Extract the [x, y] coordinate from the center of the cell holding the provided text.  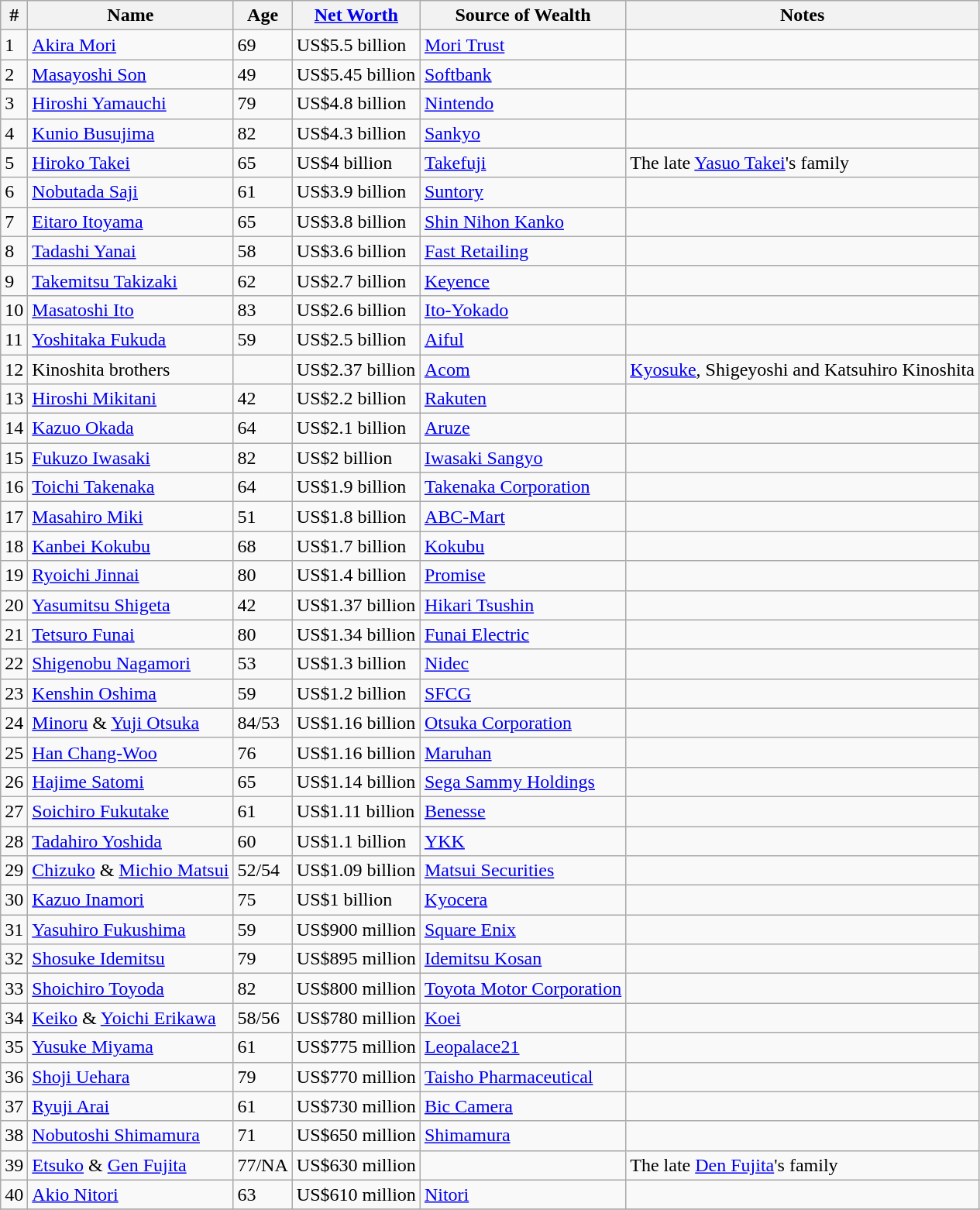
Name [130, 15]
53 [263, 664]
19 [14, 576]
68 [263, 546]
Softbank [522, 74]
Hiroshi Yamauchi [130, 104]
The late Yasuo Takei's family [803, 163]
Nintendo [522, 104]
US$5.45 billion [356, 74]
58 [263, 251]
US$1.8 billion [356, 517]
Keiko & Yoichi Erikawa [130, 1018]
Kunio Busujima [130, 133]
Etsuko & Gen Fujita [130, 1165]
37 [14, 1106]
Tadashi Yanai [130, 251]
Shimamura [522, 1136]
Hikari Tsushin [522, 605]
Kenshin Oshima [130, 693]
Notes [803, 15]
10 [14, 310]
75 [263, 900]
Taisho Pharmaceutical [522, 1077]
Yusuke Miyama [130, 1047]
Shoji Uehara [130, 1077]
US$770 million [356, 1077]
Kazuo Inamori [130, 900]
20 [14, 605]
Shin Nihon Kanko [522, 222]
US$2.37 billion [356, 370]
Hajime Satomi [130, 782]
27 [14, 811]
58/56 [263, 1018]
Acom [522, 370]
Takefuji [522, 163]
US$780 million [356, 1018]
26 [14, 782]
35 [14, 1047]
US$3.9 billion [356, 192]
77/NA [263, 1165]
Masatoshi Ito [130, 310]
Nobutada Saji [130, 192]
US$650 million [356, 1136]
US$2.2 billion [356, 399]
4 [14, 133]
33 [14, 988]
Shosuke Idemitsu [130, 959]
The late Den Fujita's family [803, 1165]
Eitaro Itoyama [130, 222]
US$1.3 billion [356, 664]
Ryoichi Jinnai [130, 576]
US$1.4 billion [356, 576]
Ito-Yokado [522, 310]
US$4 billion [356, 163]
US$1.11 billion [356, 811]
Akio Nitori [130, 1195]
US$5.5 billion [356, 45]
US$2.6 billion [356, 310]
31 [14, 930]
Mori Trust [522, 45]
Toyota Motor Corporation [522, 988]
US$2.1 billion [356, 428]
Chizuko & Michio Matsui [130, 871]
US$1.9 billion [356, 487]
Hiroshi Mikitani [130, 399]
Leopalace21 [522, 1047]
Nitori [522, 1195]
SFCG [522, 693]
Keyence [522, 280]
84/53 [263, 723]
Kinoshita brothers [130, 370]
13 [14, 399]
62 [263, 280]
Yoshitaka Fukuda [130, 339]
7 [14, 222]
28 [14, 840]
Koei [522, 1018]
2 [14, 74]
69 [263, 45]
Ryuji Arai [130, 1106]
Masahiro Miki [130, 517]
21 [14, 634]
US$1.34 billion [356, 634]
US$775 million [356, 1047]
Iwasaki Sangyo [522, 458]
83 [263, 310]
32 [14, 959]
Yasuhiro Fukushima [130, 930]
Nidec [522, 664]
16 [14, 487]
14 [14, 428]
23 [14, 693]
Idemitsu Kosan [522, 959]
Fukuzo Iwasaki [130, 458]
Fast Retailing [522, 251]
Yasumitsu Shigeta [130, 605]
25 [14, 752]
US$2.7 billion [356, 280]
Aruze [522, 428]
34 [14, 1018]
Han Chang-Woo [130, 752]
Takemitsu Takizaki [130, 280]
Tetsuro Funai [130, 634]
US$3.8 billion [356, 222]
US$800 million [356, 988]
Maruhan [522, 752]
8 [14, 251]
US$4.8 billion [356, 104]
Shigenobu Nagamori [130, 664]
US$1.14 billion [356, 782]
YKK [522, 840]
Soichiro Fukutake [130, 811]
60 [263, 840]
Matsui Securities [522, 871]
36 [14, 1077]
18 [14, 546]
Tadahiro Yoshida [130, 840]
Square Enix [522, 930]
Sankyo [522, 133]
Sega Sammy Holdings [522, 782]
Age [263, 15]
US$1.1 billion [356, 840]
9 [14, 280]
Net Worth [356, 15]
Source of Wealth [522, 15]
76 [263, 752]
Minoru & Yuji Otsuka [130, 723]
US$2.5 billion [356, 339]
39 [14, 1165]
11 [14, 339]
1 [14, 45]
5 [14, 163]
Masayoshi Son [130, 74]
US$610 million [356, 1195]
Kyosuke, Shigeyoshi and Katsuhiro Kinoshita [803, 370]
3 [14, 104]
40 [14, 1195]
US$630 million [356, 1165]
49 [263, 74]
29 [14, 871]
US$895 million [356, 959]
Toichi Takenaka [130, 487]
US$1 billion [356, 900]
US$2 billion [356, 458]
US$900 million [356, 930]
38 [14, 1136]
71 [263, 1136]
63 [263, 1195]
Bic Camera [522, 1106]
24 [14, 723]
Otsuka Corporation [522, 723]
US$1.7 billion [356, 546]
US$730 million [356, 1106]
US$4.3 billion [356, 133]
Suntory [522, 192]
Hiroko Takei [130, 163]
Benesse [522, 811]
# [14, 15]
22 [14, 664]
US$1.2 billion [356, 693]
Akira Mori [130, 45]
Nobutoshi Shimamura [130, 1136]
US$1.09 billion [356, 871]
Promise [522, 576]
ABC-Mart [522, 517]
17 [14, 517]
Kyocera [522, 900]
12 [14, 370]
US$1.37 billion [356, 605]
15 [14, 458]
Kanbei Kokubu [130, 546]
52/54 [263, 871]
30 [14, 900]
Kazuo Okada [130, 428]
Aiful [522, 339]
51 [263, 517]
Takenaka Corporation [522, 487]
6 [14, 192]
Funai Electric [522, 634]
US$3.6 billion [356, 251]
Rakuten [522, 399]
Shoichiro Toyoda [130, 988]
Kokubu [522, 546]
